Find where the given text appears and provide that cell's center as (X, Y) coordinate. 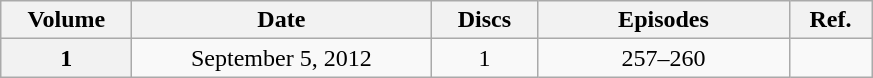
257–260 (664, 58)
Discs (484, 20)
Ref. (830, 20)
Volume (66, 20)
September 5, 2012 (282, 58)
Date (282, 20)
Episodes (664, 20)
